Search for the cell housing the specified text and yield its [x, y] center coordinate. 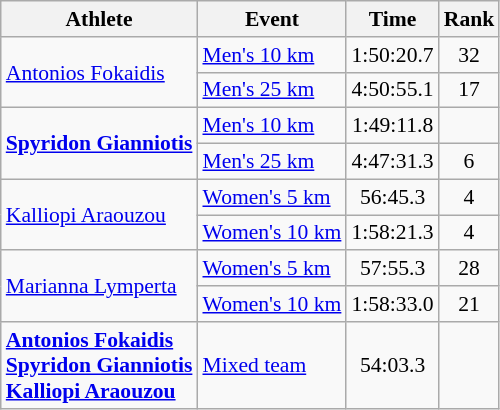
1:49:11.8 [392, 126]
1:58:33.0 [392, 304]
54:03.3 [392, 366]
32 [470, 55]
57:55.3 [392, 269]
Mixed team [272, 366]
Event [272, 19]
Athlete [100, 19]
28 [470, 269]
Time [392, 19]
4:47:31.3 [392, 162]
17 [470, 90]
Spyridon Gianniotis [100, 144]
1:50:20.7 [392, 55]
6 [470, 162]
21 [470, 304]
Kalliopi Araouzou [100, 214]
Rank [470, 19]
4:50:55.1 [392, 90]
Antonios FokaidisSpyridon GianniotisKalliopi Araouzou [100, 366]
1:58:21.3 [392, 233]
Marianna Lymperta [100, 286]
Antonios Fokaidis [100, 72]
56:45.3 [392, 197]
